Scan for the cell matching the given text and deliver its [X, Y] coordinate at center. 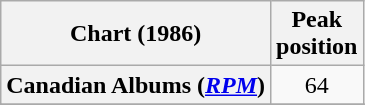
Peak position [317, 34]
Canadian Albums (RPM) [136, 85]
64 [317, 85]
Chart (1986) [136, 34]
